Output the [x, y] coordinate of the center of the cell containing the given text.  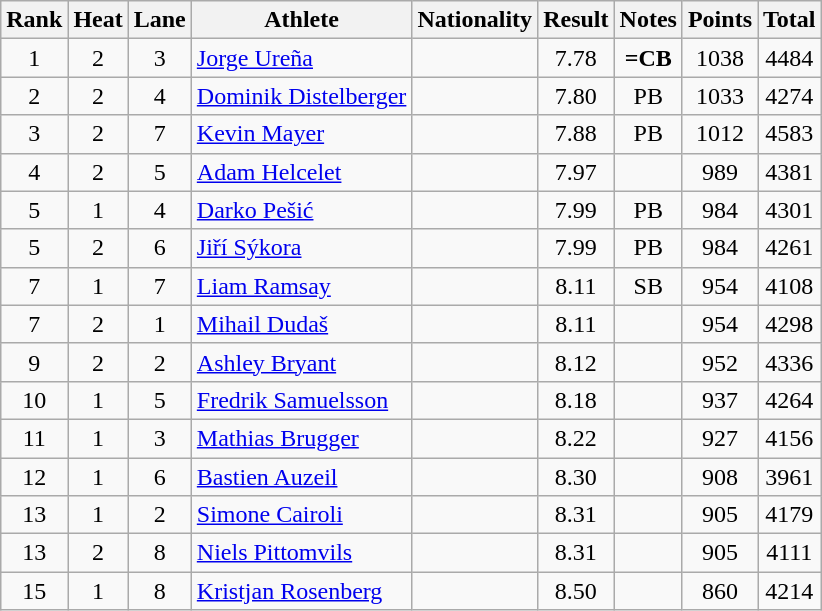
952 [720, 362]
Mihail Dudaš [302, 324]
4111 [790, 553]
8.12 [576, 362]
Lane [160, 20]
Jorge Ureña [302, 58]
Athlete [302, 20]
Rank [34, 20]
7.88 [576, 134]
4108 [790, 286]
989 [720, 172]
Niels Pittomvils [302, 553]
Mathias Brugger [302, 438]
4261 [790, 248]
Points [720, 20]
9 [34, 362]
Darko Pešić [302, 210]
Total [790, 20]
Adam Helcelet [302, 172]
4274 [790, 96]
Heat [98, 20]
11 [34, 438]
Notes [648, 20]
Ashley Bryant [302, 362]
860 [720, 591]
Fredrik Samuelsson [302, 400]
937 [720, 400]
4214 [790, 591]
10 [34, 400]
927 [720, 438]
Dominik Distelberger [302, 96]
15 [34, 591]
8.18 [576, 400]
SB [648, 286]
4381 [790, 172]
1033 [720, 96]
Kevin Mayer [302, 134]
Bastien Auzeil [302, 477]
1012 [720, 134]
4336 [790, 362]
Liam Ramsay [302, 286]
4301 [790, 210]
Result [576, 20]
Kristjan Rosenberg [302, 591]
7.97 [576, 172]
Simone Cairoli [302, 515]
4583 [790, 134]
8.22 [576, 438]
4484 [790, 58]
4264 [790, 400]
Jiří Sýkora [302, 248]
8.50 [576, 591]
Nationality [475, 20]
908 [720, 477]
4298 [790, 324]
=CB [648, 58]
8.30 [576, 477]
4156 [790, 438]
3961 [790, 477]
7.80 [576, 96]
1038 [720, 58]
7.78 [576, 58]
12 [34, 477]
4179 [790, 515]
